Return the (x, y) coordinate for the center point of the cell that contains the specified text.  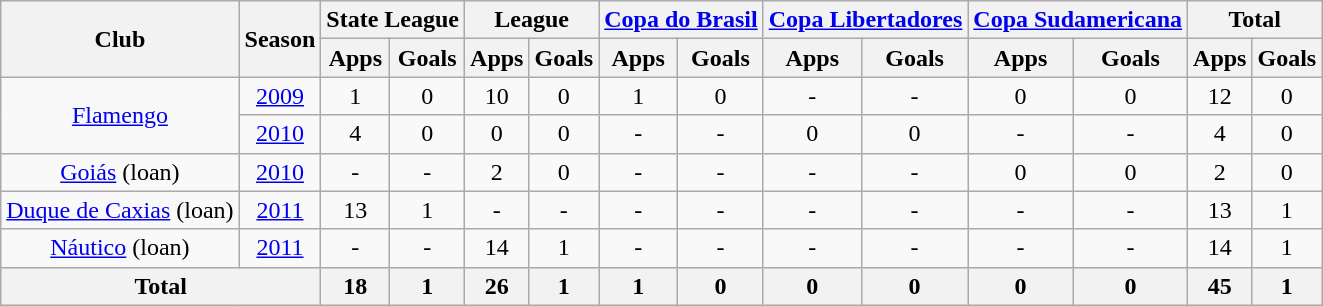
Flamengo (120, 115)
League (532, 20)
Copa Libertadores (866, 20)
12 (1220, 96)
State League (393, 20)
10 (497, 96)
Copa Sudamericana (1078, 20)
18 (356, 286)
26 (497, 286)
Duque de Caxias (loan) (120, 210)
Season (280, 39)
Goiás (loan) (120, 172)
Náutico (loan) (120, 248)
45 (1220, 286)
Club (120, 39)
Copa do Brasil (681, 20)
2009 (280, 96)
